Provide the (X, Y) coordinate of the cell's center where the given text is located.  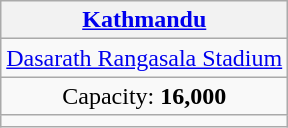
Dasarath Rangasala Stadium (144, 58)
Kathmandu (144, 20)
Capacity: 16,000 (144, 96)
